Pinpoint the cell where the given text exists, returning its (X, Y) midpoint coordinate. 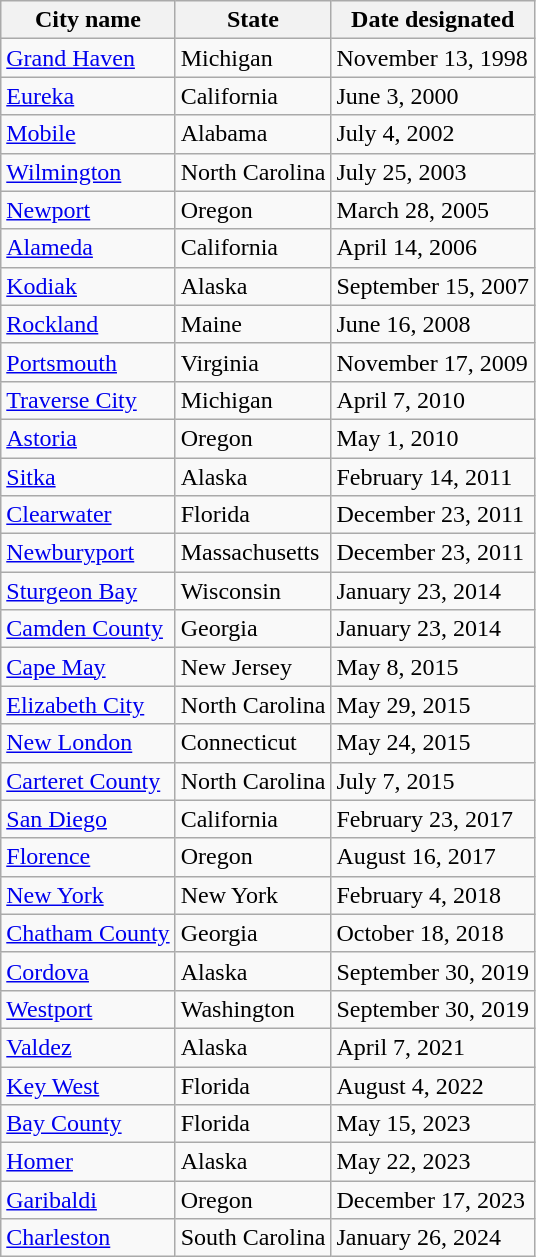
Wisconsin (253, 591)
April 7, 2010 (433, 400)
Cape May (88, 667)
Alameda (88, 248)
December 17, 2023 (433, 1200)
May 1, 2010 (433, 438)
Charleston (88, 1238)
January 26, 2024 (433, 1238)
May 15, 2023 (433, 1124)
Newburyport (88, 553)
Mobile (88, 134)
Massachusetts (253, 553)
May 29, 2015 (433, 705)
May 8, 2015 (433, 667)
Alabama (253, 134)
February 4, 2018 (433, 895)
June 16, 2008 (433, 324)
Eureka (88, 96)
August 16, 2017 (433, 857)
Rockland (88, 324)
Garibaldi (88, 1200)
November 17, 2009 (433, 362)
Connecticut (253, 743)
May 22, 2023 (433, 1162)
November 13, 1998 (433, 58)
Key West (88, 1085)
August 4, 2022 (433, 1085)
New London (88, 743)
Westport (88, 1009)
Traverse City (88, 400)
Wilmington (88, 172)
May 24, 2015 (433, 743)
Portsmouth (88, 362)
June 3, 2000 (433, 96)
February 23, 2017 (433, 819)
Camden County (88, 629)
Virginia (253, 362)
Newport (88, 210)
April 7, 2021 (433, 1047)
July 4, 2002 (433, 134)
Chatham County (88, 933)
Cordova (88, 971)
September 15, 2007 (433, 286)
July 25, 2003 (433, 172)
Sturgeon Bay (88, 591)
Date designated (433, 20)
Maine (253, 324)
Washington (253, 1009)
City name (88, 20)
Kodiak (88, 286)
February 14, 2011 (433, 477)
Homer (88, 1162)
July 7, 2015 (433, 781)
March 28, 2005 (433, 210)
April 14, 2006 (433, 248)
Sitka (88, 477)
Carteret County (88, 781)
Astoria (88, 438)
Elizabeth City (88, 705)
South Carolina (253, 1238)
New Jersey (253, 667)
Florence (88, 857)
Valdez (88, 1047)
State (253, 20)
Grand Haven (88, 58)
October 18, 2018 (433, 933)
Clearwater (88, 515)
Bay County (88, 1124)
San Diego (88, 819)
